Detect which cell encompasses the target text, then output its (x, y) center coordinate. 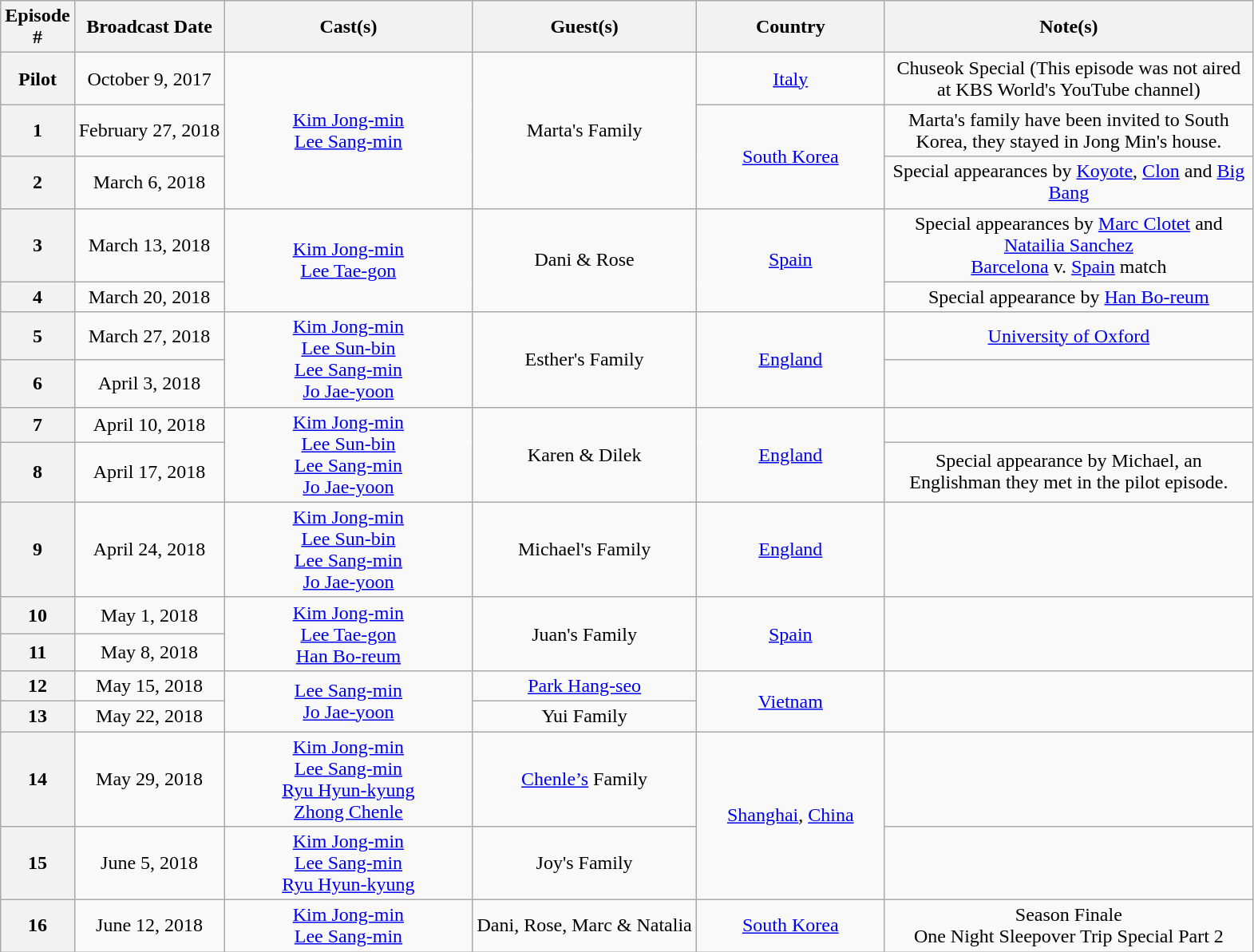
Michael's Family (584, 549)
Kim Jong-minLee Tae-gonHan Bo-reum (348, 634)
March 6, 2018 (149, 182)
Italy (790, 78)
April 3, 2018 (149, 384)
Karen & Dilek (584, 455)
8 (38, 472)
Guest(s) (584, 27)
Kim Jong-minLee Tae-gon (348, 260)
Joy's Family (584, 863)
June 5, 2018 (149, 863)
Lee Sang-minJo Jae-yoon (348, 701)
Vietnam (790, 701)
June 12, 2018 (149, 926)
February 27, 2018 (149, 131)
Dani, Rose, Marc & Natalia (584, 926)
4 (38, 297)
11 (38, 652)
Special appearances by Marc Clotet and Natailia SanchezBarcelona v. Spain match (1068, 245)
Broadcast Date (149, 27)
Country (790, 27)
7 (38, 425)
Marta's family have been invited to South Korea, they stayed in Jong Min's house. (1068, 131)
May 8, 2018 (149, 652)
March 20, 2018 (149, 297)
May 1, 2018 (149, 615)
Marta's Family (584, 131)
October 9, 2017 (149, 78)
9 (38, 549)
April 24, 2018 (149, 549)
Chuseok Special (This episode was not aired at KBS World's YouTube channel) (1068, 78)
Kim Jong-minLee Sang-minRyu Hyun-kyungZhong Chenle (348, 779)
Esther's Family (584, 359)
3 (38, 245)
May 22, 2018 (149, 716)
University of Oxford (1068, 336)
April 17, 2018 (149, 472)
Special appearance by Michael, an Englishman they met in the pilot episode. (1068, 472)
Special appearances by Koyote, Clon and Big Bang (1068, 182)
5 (38, 336)
12 (38, 685)
1 (38, 131)
Pilot (38, 78)
Shanghai, China (790, 816)
Special appearance by Han Bo-reum (1068, 297)
May 15, 2018 (149, 685)
Note(s) (1068, 27)
10 (38, 615)
Kim Jong-minLee Sang-minRyu Hyun-kyung (348, 863)
Park Hang-seo (584, 685)
March 13, 2018 (149, 245)
March 27, 2018 (149, 336)
Episode # (38, 27)
13 (38, 716)
14 (38, 779)
16 (38, 926)
Yui Family (584, 716)
Chenle’s Family (584, 779)
Juan's Family (584, 634)
May 29, 2018 (149, 779)
2 (38, 182)
Cast(s) (348, 27)
6 (38, 384)
Dani & Rose (584, 260)
15 (38, 863)
April 10, 2018 (149, 425)
Season FinaleOne Night Sleepover Trip Special Part 2 (1068, 926)
